Search for the cell housing the specified text and yield its (x, y) center coordinate. 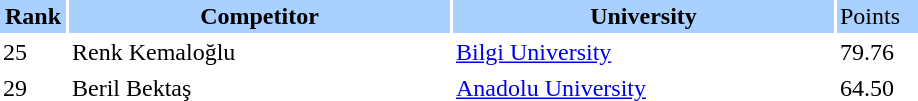
Points (878, 16)
Renk Kemaloğlu (260, 52)
University (644, 16)
79.76 (878, 52)
Competitor (260, 16)
Rank (33, 16)
25 (33, 52)
Bilgi University (644, 52)
